Find where the given text appears and provide that cell's center as [X, Y] coordinate. 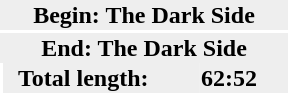
End: The Dark Side [144, 48]
Total length: [101, 78]
62:52 [244, 78]
Begin: The Dark Side [144, 15]
